For the text-containing cell, return its midpoint in (x, y) coordinate format. 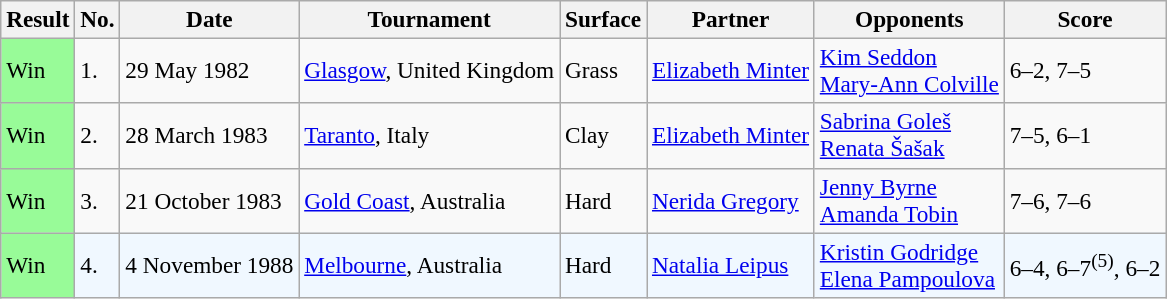
Glasgow, United Kingdom (430, 70)
6–4, 6–7(5), 6–2 (1084, 264)
21 October 1983 (210, 200)
Grass (604, 70)
4. (98, 264)
Opponents (909, 19)
4 November 1988 (210, 264)
Kim Seddon Mary-Ann Colville (909, 70)
Jenny Byrne Amanda Tobin (909, 200)
Surface (604, 19)
Partner (731, 19)
Score (1084, 19)
3. (98, 200)
6–2, 7–5 (1084, 70)
29 May 1982 (210, 70)
Result (38, 19)
1. (98, 70)
Nerida Gregory (731, 200)
Taranto, Italy (430, 136)
Melbourne, Australia (430, 264)
Gold Coast, Australia (430, 200)
7–5, 6–1 (1084, 136)
No. (98, 19)
Date (210, 19)
Kristin Godridge Elena Pampoulova (909, 264)
Tournament (430, 19)
Clay (604, 136)
Natalia Leipus (731, 264)
2. (98, 136)
28 March 1983 (210, 136)
7–6, 7–6 (1084, 200)
Sabrina Goleš Renata Šašak (909, 136)
